Detect which cell encompasses the target text, then output its [x, y] center coordinate. 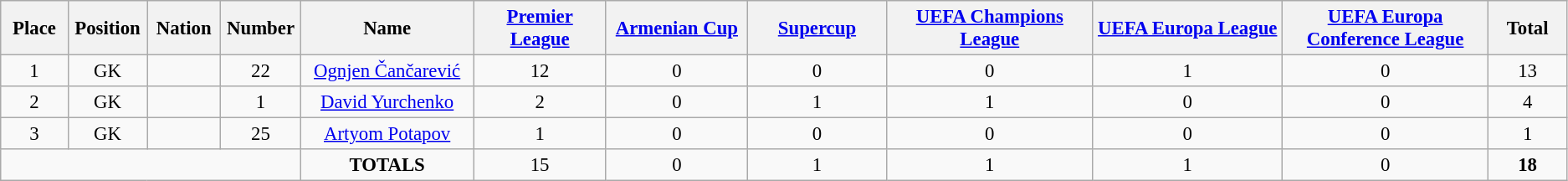
David Yurchenko [387, 102]
15 [541, 165]
Ognjen Čančarević [387, 71]
UEFA Europa Conference League [1385, 28]
18 [1528, 165]
Armenian Cup [676, 28]
4 [1528, 102]
12 [541, 71]
Name [387, 28]
13 [1528, 71]
Place [34, 28]
UEFA Champions League [989, 28]
3 [34, 134]
Position [107, 28]
TOTALS [387, 165]
25 [261, 134]
Supercup [817, 28]
UEFA Europa League [1187, 28]
Premier League [541, 28]
Artyom Potapov [387, 134]
Total [1528, 28]
22 [261, 71]
Nation [184, 28]
Number [261, 28]
